Capture the cell that displays the provided text and extract its (X, Y) central coordinate. 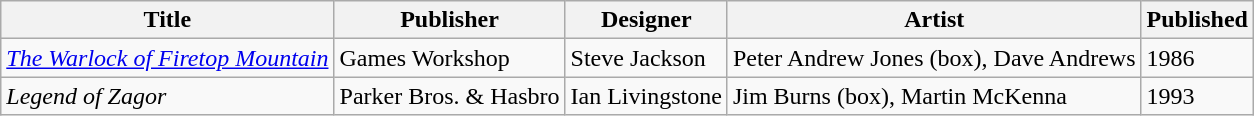
Publisher (450, 20)
Games Workshop (450, 58)
Ian Livingstone (646, 96)
Steve Jackson (646, 58)
Peter Andrew Jones (box), Dave Andrews (934, 58)
Published (1197, 20)
Legend of Zagor (168, 96)
Title (168, 20)
Parker Bros. & Hasbro (450, 96)
Designer (646, 20)
Artist (934, 20)
Jim Burns (box), Martin McKenna (934, 96)
1993 (1197, 96)
The Warlock of Firetop Mountain (168, 58)
1986 (1197, 58)
